Locate the cell with the specified text and output its [x, y] center coordinate. 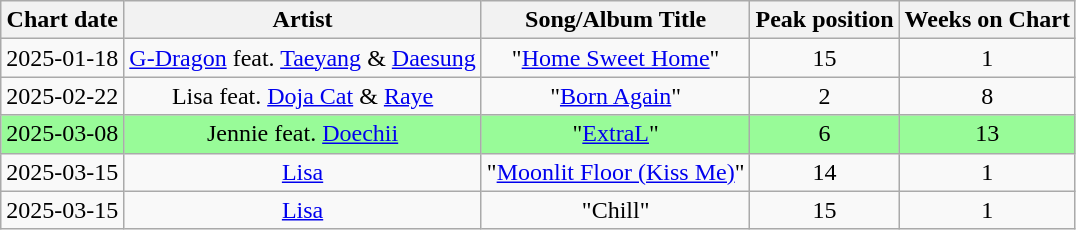
G-Dragon feat. Taeyang & Daesung [303, 58]
2025-01-18 [62, 58]
"Home Sweet Home" [616, 58]
Artist [303, 20]
"Chill" [616, 210]
Weeks on Chart [987, 20]
Song/Album Title [616, 20]
Chart date [62, 20]
2 [824, 96]
Peak position [824, 20]
"Born Again" [616, 96]
"ExtraL" [616, 134]
"Moonlit Floor (Kiss Me)" [616, 172]
8 [987, 96]
Jennie feat. Doechii [303, 134]
6 [824, 134]
2025-02-22 [62, 96]
13 [987, 134]
Lisa feat. Doja Cat & Raye [303, 96]
14 [824, 172]
2025-03-08 [62, 134]
